Locate the cell with the specified text and output its (x, y) center coordinate. 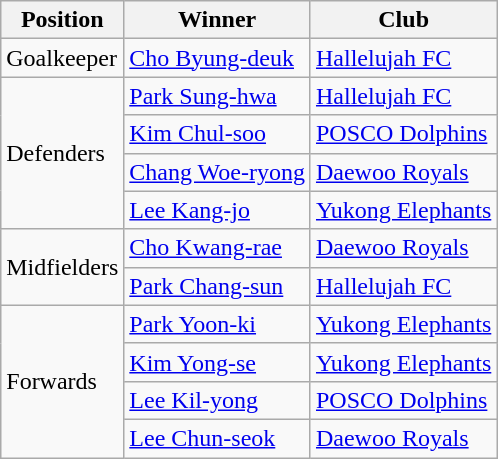
Club (403, 20)
Kim Yong-se (218, 362)
Goalkeeper (62, 58)
Forwards (62, 381)
Park Sung-hwa (218, 96)
Lee Chun-seok (218, 438)
Winner (218, 20)
Park Chang-sun (218, 286)
Midfielders (62, 267)
Cho Byung-deuk (218, 58)
Lee Kang-jo (218, 210)
Position (62, 20)
Cho Kwang-rae (218, 248)
Defenders (62, 153)
Kim Chul-soo (218, 134)
Park Yoon-ki (218, 324)
Chang Woe-ryong (218, 172)
Lee Kil-yong (218, 400)
